Identify which cell holds the provided text, then report its [x, y] central coordinate. 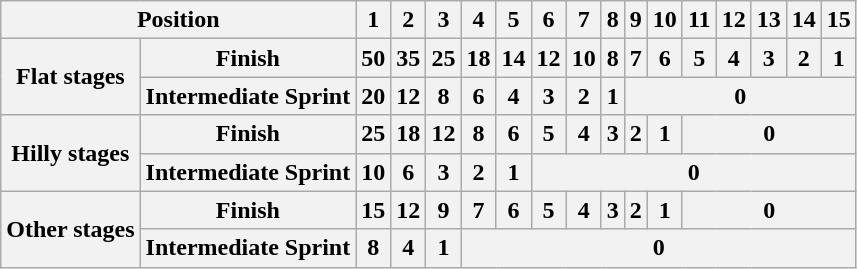
11 [699, 20]
Hilly stages [70, 153]
50 [374, 58]
Flat stages [70, 77]
Other stages [70, 229]
20 [374, 96]
35 [408, 58]
13 [768, 20]
Position [178, 20]
